From the cell containing the given text, extract its center point as [X, Y] coordinate. 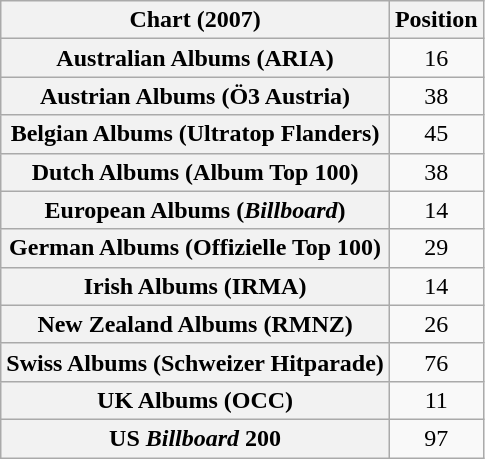
Belgian Albums (Ultratop Flanders) [196, 134]
Irish Albums (IRMA) [196, 286]
UK Albums (OCC) [196, 400]
Chart (2007) [196, 20]
Dutch Albums (Album Top 100) [196, 172]
US Billboard 200 [196, 438]
European Albums (Billboard) [196, 210]
Swiss Albums (Schweizer Hitparade) [196, 362]
Australian Albums (ARIA) [196, 58]
11 [436, 400]
26 [436, 324]
76 [436, 362]
New Zealand Albums (RMNZ) [196, 324]
97 [436, 438]
45 [436, 134]
German Albums (Offizielle Top 100) [196, 248]
Austrian Albums (Ö3 Austria) [196, 96]
Position [436, 20]
29 [436, 248]
16 [436, 58]
